Detect which cell encompasses the target text, then output its (x, y) center coordinate. 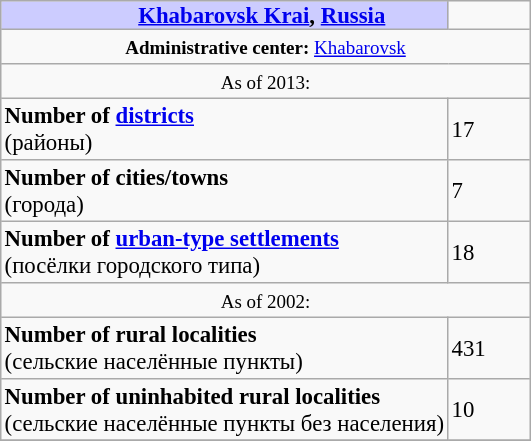
Number of cities/towns(города) (224, 191)
Number of urban-type settlements(посёлки городского типа) (224, 252)
17 (489, 129)
Number of rural localities(сельские населённые пункты) (224, 348)
Number of uninhabited rural localities(сельские населённые пункты без населения) (224, 410)
Khabarovsk Krai, Russia (224, 15)
7 (489, 191)
Number of districts(районы) (224, 129)
10 (489, 410)
Administrative center: Khabarovsk (266, 46)
18 (489, 252)
431 (489, 348)
As of 2013: (266, 81)
As of 2002: (266, 300)
